From the cell containing the given text, extract its center point as [X, Y] coordinate. 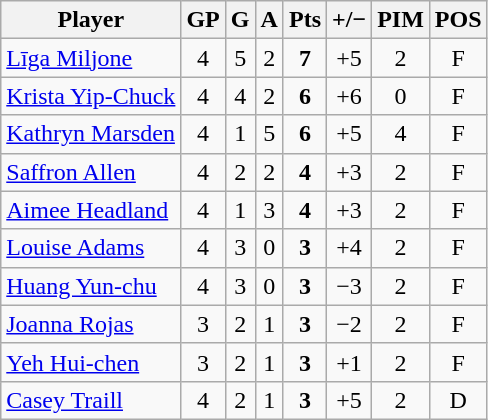
Huang Yun-chu [91, 286]
Player [91, 20]
−3 [350, 286]
Krista Yip-Chuck [91, 96]
Saffron Allen [91, 172]
POS [458, 20]
+1 [350, 362]
Līga Miljone [91, 58]
D [458, 400]
Joanna Rojas [91, 324]
PIM [401, 20]
GP [203, 20]
Aimee Headland [91, 210]
Yeh Hui-chen [91, 362]
−2 [350, 324]
Pts [304, 20]
+/− [350, 20]
G [240, 20]
Louise Adams [91, 248]
7 [304, 58]
Kathryn Marsden [91, 134]
A [269, 20]
+4 [350, 248]
Casey Traill [91, 400]
+6 [350, 96]
